Detect which cell encompasses the target text, then output its (x, y) center coordinate. 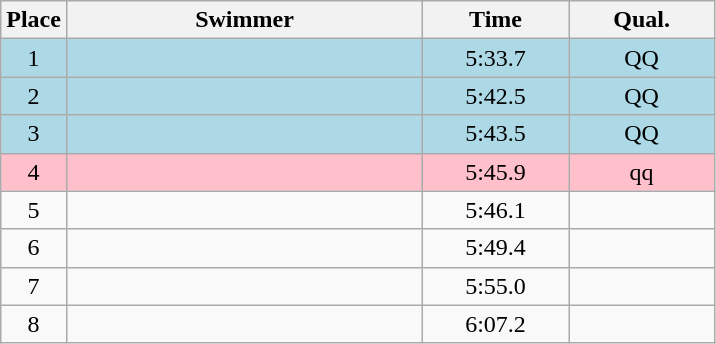
5:45.9 (496, 172)
1 (34, 58)
2 (34, 96)
Place (34, 20)
8 (34, 324)
5:33.7 (496, 58)
qq (642, 172)
3 (34, 134)
5:49.4 (496, 248)
5 (34, 210)
Time (496, 20)
5:43.5 (496, 134)
Swimmer (244, 20)
4 (34, 172)
7 (34, 286)
Qual. (642, 20)
5:55.0 (496, 286)
6 (34, 248)
6:07.2 (496, 324)
5:46.1 (496, 210)
5:42.5 (496, 96)
